For the text-containing cell, return its midpoint in (x, y) coordinate format. 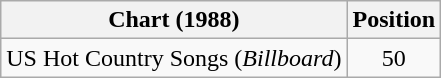
Position (394, 20)
Chart (1988) (174, 20)
50 (394, 58)
US Hot Country Songs (Billboard) (174, 58)
